Scan for the cell matching the given text and deliver its [x, y] coordinate at center. 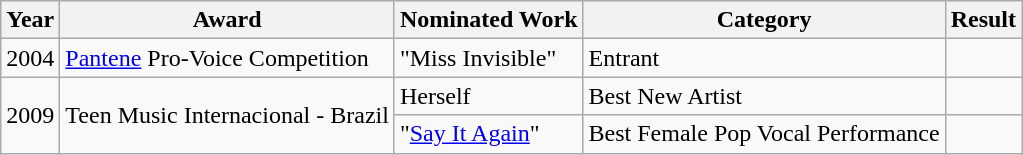
Best New Artist [764, 96]
Herself [488, 96]
Nominated Work [488, 20]
2004 [30, 58]
Award [228, 20]
2009 [30, 115]
Entrant [764, 58]
Best Female Pop Vocal Performance [764, 134]
Result [983, 20]
Category [764, 20]
Teen Music Internacional - Brazil [228, 115]
Year [30, 20]
"Miss Invisible" [488, 58]
Pantene Pro-Voice Competition [228, 58]
"Say It Again" [488, 134]
